From the cell containing the given text, extract its center point as [X, Y] coordinate. 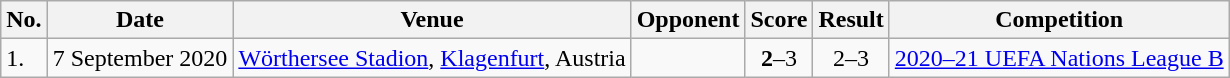
Wörthersee Stadion, Klagenfurt, Austria [432, 58]
Venue [432, 20]
No. [24, 20]
Result [851, 20]
7 September 2020 [140, 58]
Competition [1059, 20]
2020–21 UEFA Nations League B [1059, 58]
Score [779, 20]
Date [140, 20]
Opponent [688, 20]
1. [24, 58]
